Pinpoint the cell where the given text exists, returning its [x, y] midpoint coordinate. 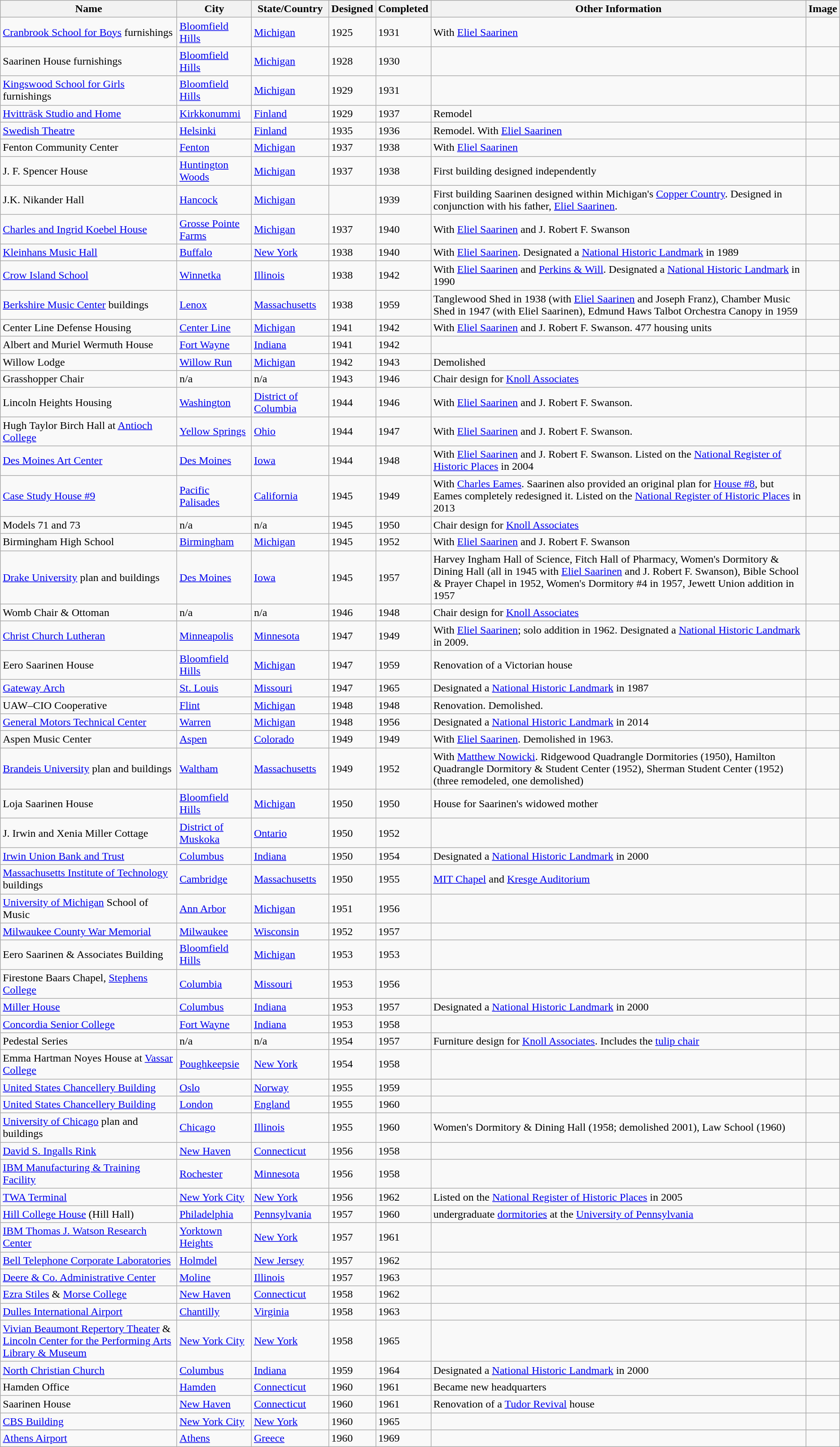
Womb Chair & Ottoman [89, 612]
Milwaukee [214, 931]
Greece [290, 1438]
Moline [214, 1277]
St. Louis [214, 688]
District of Muskoka [214, 833]
University of Chicago plan and buildings [89, 1128]
Fenton Community Center [89, 148]
Pedestal Series [89, 1041]
David S. Ingalls Rink [89, 1151]
Winnetka [214, 275]
Charles and Ingrid Koebel House [89, 229]
Albert and Muriel Wermuth House [89, 345]
Dulles International Airport [89, 1311]
1925 [352, 32]
Berkshire Music Center buildings [89, 304]
Oslo [214, 1087]
General Motors Technical Center [89, 722]
Kirkkonummi [214, 114]
Lenox [214, 304]
MIT Chapel and Kresge Auditorium [618, 879]
Grosse Pointe Farms [214, 229]
Holmdel [214, 1260]
California [290, 496]
1951 [352, 908]
Des Moines Art Center [89, 460]
London [214, 1105]
Grasshopper Chair [89, 379]
Eero Saarinen House [89, 665]
Deere & Co. Administrative Center [89, 1277]
1964 [403, 1370]
Other Information [618, 9]
Saarinen House [89, 1404]
Buffalo [214, 252]
1928 [352, 61]
Cambridge [214, 879]
First building designed independently [618, 170]
Philadelphia [214, 1214]
Completed [403, 9]
J.K. Nikander Hall [89, 200]
District of Columbia [290, 402]
Designated a National Historic Landmark in 1987 [618, 688]
1939 [403, 200]
Milwaukee County War Memorial [89, 931]
With Eliel Saarinen; solo addition in 1962. Designated a National Historic Landmark in 2009. [618, 635]
Washington [214, 402]
Warren [214, 722]
With Eliel Saarinen and Perkins & Will. Designated a National Historic Landmark in 1990 [618, 275]
Fenton [214, 148]
Chantilly [214, 1311]
1930 [403, 61]
Rochester [214, 1174]
Virginia [290, 1311]
State/Country [290, 9]
Renovation. Demolished. [618, 705]
Christ Church Lutheran [89, 635]
With Eliel Saarinen and J. Robert F. Swanson. 477 housing units [618, 328]
Case Study House #9 [89, 496]
Hill College House (Hill Hall) [89, 1214]
Norway [290, 1087]
Loja Saarinen House [89, 804]
Aspen Music Center [89, 739]
Renovation of a Tudor Revival house [618, 1404]
Pacific Palisades [214, 496]
Birmingham High School [89, 542]
University of Michigan School of Music [89, 908]
Colorado [290, 739]
Gateway Arch [89, 688]
England [290, 1105]
J. F. Spencer House [89, 170]
TWA Terminal [89, 1197]
Chicago [214, 1128]
Hamden Office [89, 1387]
Models 71 and 73 [89, 525]
Emma Hartman Noyes House at Vassar College [89, 1064]
Ohio [290, 432]
Demolished [618, 362]
Athens Airport [89, 1438]
Willow Lodge [89, 362]
Birmingham [214, 542]
Drake University plan and buildings [89, 577]
1936 [403, 131]
Became new headquarters [618, 1387]
Athens [214, 1438]
Flint [214, 705]
Saarinen House furnishings [89, 61]
IBM Thomas J. Watson Research Center [89, 1237]
Kingswood School for Girls furnishings [89, 91]
Designed [352, 9]
undergraduate dormitories at the University of Pennsylvania [618, 1214]
With Eliel Saarinen and J. Robert F. Swanson. Listed on the National Register of Historic Places in 2004 [618, 460]
Swedish Theatre [89, 131]
Yorktown Heights [214, 1237]
Bell Telephone Corporate Laboratories [89, 1260]
Cranbrook School for Boys furnishings [89, 32]
Helsinki [214, 131]
First building Saarinen designed within Michigan's Copper Country. Designed in conjunction with his father, Eliel Saarinen. [618, 200]
Pennsylvania [290, 1214]
Concordia Senior College [89, 1024]
Yellow Springs [214, 432]
Ontario [290, 833]
Massachusetts Institute of Technology buildings [89, 879]
With Eliel Saarinen. Demolished in 1963. [618, 739]
Brandeis University plan and buildings [89, 769]
Aspen [214, 739]
1935 [352, 131]
Furniture design for Knoll Associates. Includes the tulip chair [618, 1041]
Center Line Defense Housing [89, 328]
UAW–CIO Cooperative [89, 705]
Hancock [214, 200]
1969 [403, 1438]
City [214, 9]
Hamden [214, 1387]
North Christian Church [89, 1370]
House for Saarinen's widowed mother [618, 804]
Waltham [214, 769]
Wisconsin [290, 931]
Name [89, 9]
Center Line [214, 328]
Eero Saarinen & Associates Building [89, 955]
IBM Manufacturing & Training Facility [89, 1174]
Ann Arbor [214, 908]
Poughkeepsie [214, 1064]
Remodel [618, 114]
Kleinhans Music Hall [89, 252]
Designated a National Historic Landmark in 2014 [618, 722]
Firestone Baars Chapel, Stephens College [89, 984]
Irwin Union Bank and Trust [89, 856]
Ezra Stiles & Morse College [89, 1294]
Listed on the National Register of Historic Places in 2005 [618, 1197]
CBS Building [89, 1421]
Lincoln Heights Housing [89, 402]
Remodel. With Eliel Saarinen [618, 131]
With Eliel Saarinen. Designated a National Historic Landmark in 1989 [618, 252]
New Jersey [290, 1260]
Huntington Woods [214, 170]
Hugh Taylor Birch Hall at Antioch College [89, 432]
Miller House [89, 1007]
Minneapolis [214, 635]
Women's Dormitory & Dining Hall (1958; demolished 2001), Law School (1960) [618, 1128]
Vivian Beaumont Repertory Theater & Lincoln Center for the Performing Arts Library & Museum [89, 1341]
Crow Island School [89, 275]
Image [823, 9]
Renovation of a Victorian house [618, 665]
Columbia [214, 984]
Willow Run [214, 362]
Hvitträsk Studio and Home [89, 114]
J. Irwin and Xenia Miller Cottage [89, 833]
